Pinpoint the cell where the given text exists, returning its [X, Y] midpoint coordinate. 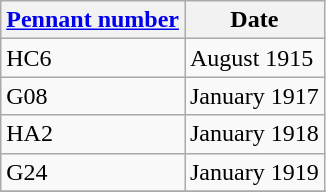
January 1917 [254, 96]
HC6 [93, 58]
January 1919 [254, 172]
August 1915 [254, 58]
January 1918 [254, 134]
HA2 [93, 134]
G24 [93, 172]
Date [254, 20]
G08 [93, 96]
Pennant number [93, 20]
